Detect which cell encompasses the target text, then output its (x, y) center coordinate. 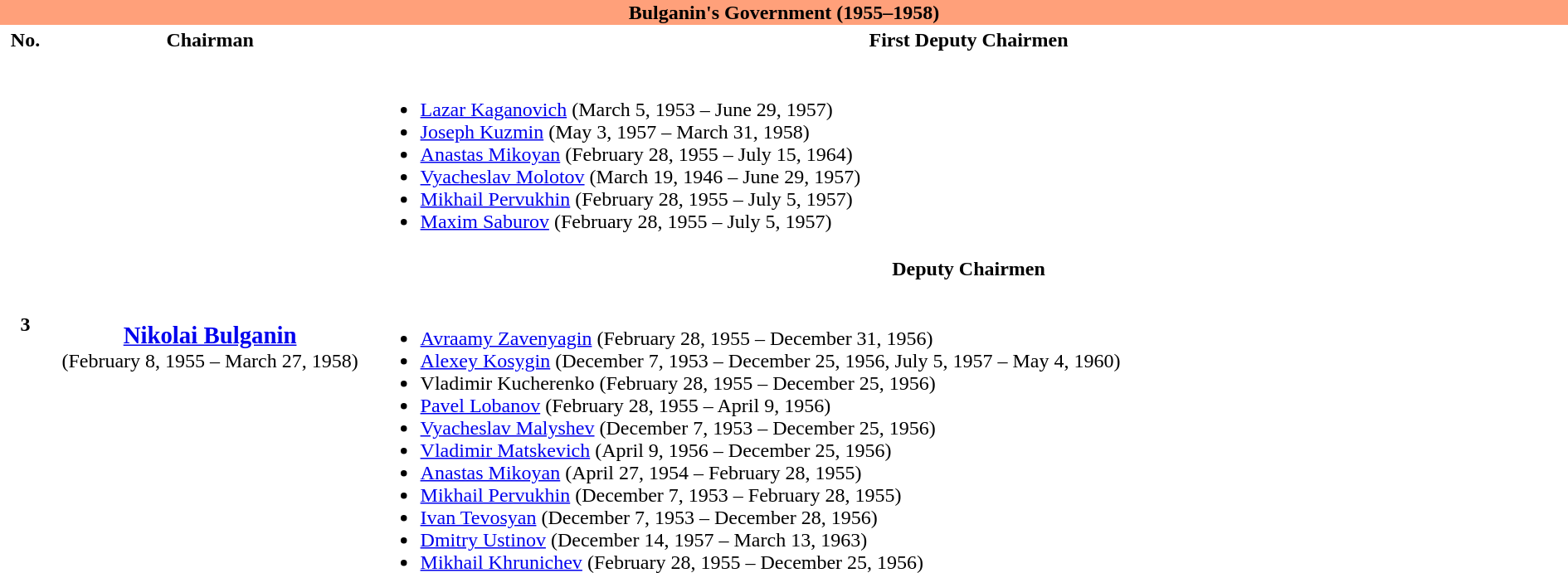
Deputy Chairmen (969, 269)
First Deputy Chairmen (969, 40)
Bulganin's Government (1955–1958) (784, 12)
No. (25, 40)
Chairman (210, 40)
